Return the [X, Y] coordinate for the center point of the cell that contains the specified text.  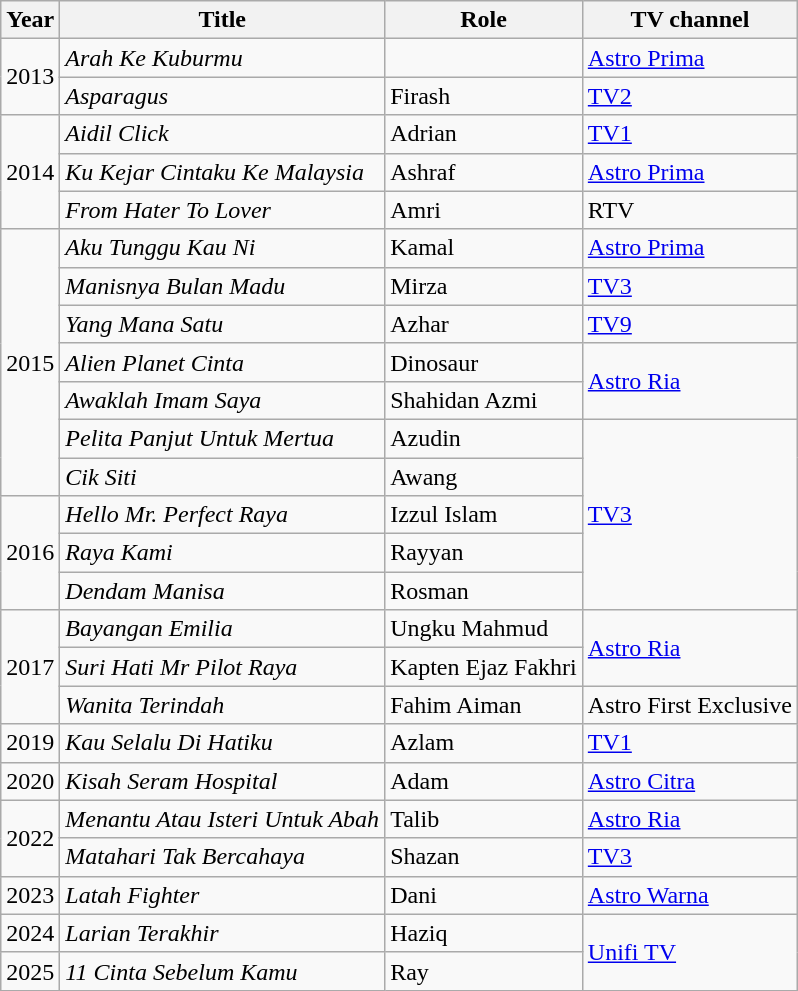
Bayangan Emilia [222, 629]
Suri Hati Mr Pilot Raya [222, 667]
RTV [690, 210]
Izzul Islam [484, 515]
Dani [484, 895]
Azlam [484, 743]
Adrian [484, 134]
Awang [484, 477]
2025 [30, 971]
Astro Warna [690, 895]
Kau Selalu Di Hatiku [222, 743]
2020 [30, 781]
Latah Fighter [222, 895]
Rayyan [484, 553]
Azhar [484, 324]
Ray [484, 971]
Manisnya Bulan Madu [222, 286]
Hello Mr. Perfect Raya [222, 515]
Haziq [484, 933]
TV9 [690, 324]
Kapten Ejaz Fakhri [484, 667]
2014 [30, 172]
Kamal [484, 248]
Cik Siti [222, 477]
Ku Kejar Cintaku Ke Malaysia [222, 172]
Kisah Seram Hospital [222, 781]
Asparagus [222, 96]
Mirza [484, 286]
2022 [30, 838]
Yang Mana Satu [222, 324]
Shazan [484, 857]
Dendam Manisa [222, 591]
Aku Tunggu Kau Ni [222, 248]
Role [484, 20]
TV channel [690, 20]
Alien Planet Cinta [222, 362]
Awaklah Imam Saya [222, 400]
11 Cinta Sebelum Kamu [222, 971]
2016 [30, 553]
Aidil Click [222, 134]
Dinosaur [484, 362]
2017 [30, 667]
Raya Kami [222, 553]
Ashraf [484, 172]
Amri [484, 210]
Astro Citra [690, 781]
Title [222, 20]
From Hater To Lover [222, 210]
Rosman [484, 591]
Pelita Panjut Untuk Mertua [222, 438]
TV2 [690, 96]
2023 [30, 895]
Fahim Aiman [484, 705]
2019 [30, 743]
Ungku Mahmud [484, 629]
Unifi TV [690, 952]
Adam [484, 781]
2015 [30, 362]
Wanita Terindah [222, 705]
Talib [484, 819]
Azudin [484, 438]
Larian Terakhir [222, 933]
2013 [30, 77]
Matahari Tak Bercahaya [222, 857]
Shahidan Azmi [484, 400]
Astro First Exclusive [690, 705]
2024 [30, 933]
Menantu Atau Isteri Untuk Abah [222, 819]
Firash [484, 96]
Arah Ke Kuburmu [222, 58]
Year [30, 20]
